Detect which cell encompasses the target text, then output its (X, Y) center coordinate. 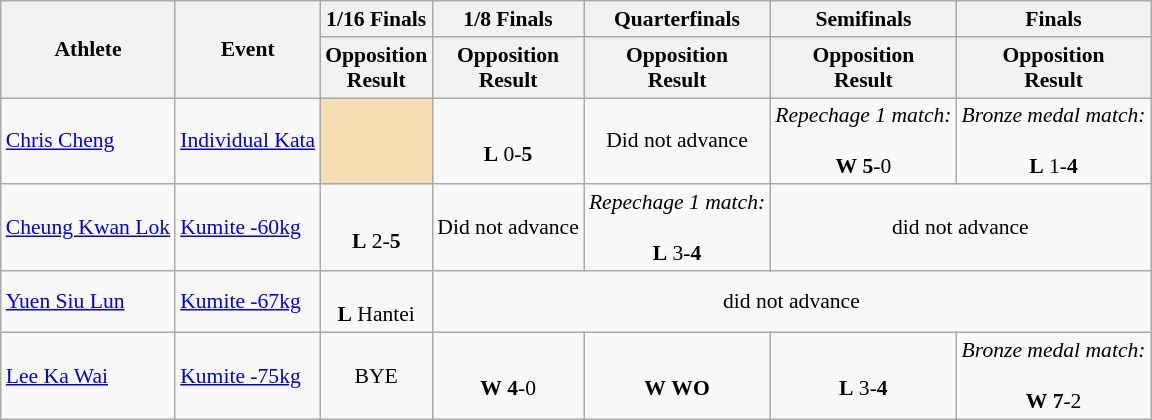
BYE (376, 376)
L 2-5 (376, 228)
Bronze medal match:W 7-2 (1054, 376)
Yuen Siu Lun (88, 302)
Repechage 1 match:W 5-0 (863, 142)
Kumite -75kg (248, 376)
1/8 Finals (508, 19)
Individual Kata (248, 142)
Repechage 1 match:L 3-4 (677, 228)
Cheung Kwan Lok (88, 228)
Event (248, 50)
L 3-4 (863, 376)
L 0-5 (508, 142)
Bronze medal match:L 1-4 (1054, 142)
Athlete (88, 50)
Quarterfinals (677, 19)
Chris Cheng (88, 142)
Kumite -60kg (248, 228)
Lee Ka Wai (88, 376)
1/16 Finals (376, 19)
Semifinals (863, 19)
Kumite -67kg (248, 302)
W 4-0 (508, 376)
L Hantei (376, 302)
W WO (677, 376)
Finals (1054, 19)
